From the cell containing the given text, extract its center point as [x, y] coordinate. 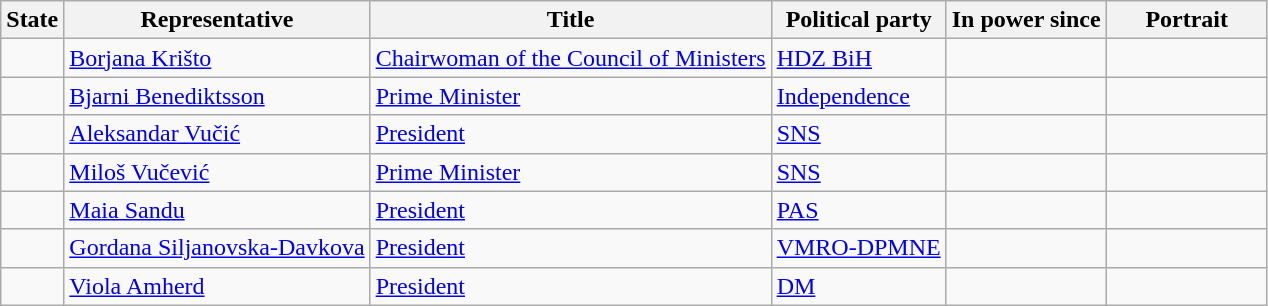
DM [858, 286]
State [32, 20]
Portrait [1186, 20]
Miloš Vučević [217, 172]
HDZ BiH [858, 58]
PAS [858, 210]
Representative [217, 20]
Borjana Krišto [217, 58]
Political party [858, 20]
Viola Amherd [217, 286]
Independence [858, 96]
Gordana Siljanovska-Davkova [217, 248]
Bjarni Benediktsson [217, 96]
Chairwoman of the Council of Ministers [570, 58]
Title [570, 20]
In power since [1026, 20]
Aleksandar Vučić [217, 134]
VMRO-DPMNE [858, 248]
Maia Sandu [217, 210]
